Locate the cell with the specified text and output its [x, y] center coordinate. 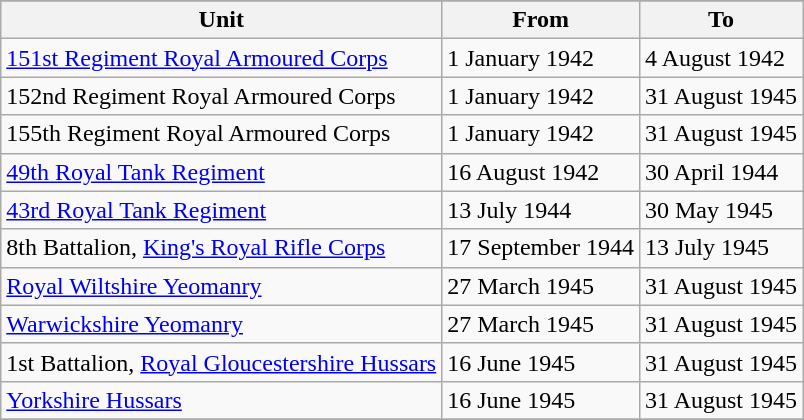
From [541, 20]
43rd Royal Tank Regiment [222, 210]
Yorkshire Hussars [222, 400]
1st Battalion, Royal Gloucestershire Hussars [222, 362]
151st Regiment Royal Armoured Corps [222, 58]
155th Regiment Royal Armoured Corps [222, 134]
4 August 1942 [720, 58]
17 September 1944 [541, 248]
49th Royal Tank Regiment [222, 172]
13 July 1944 [541, 210]
Royal Wiltshire Yeomanry [222, 286]
Warwickshire Yeomanry [222, 324]
8th Battalion, King's Royal Rifle Corps [222, 248]
To [720, 20]
30 April 1944 [720, 172]
Unit [222, 20]
13 July 1945 [720, 248]
30 May 1945 [720, 210]
152nd Regiment Royal Armoured Corps [222, 96]
16 August 1942 [541, 172]
